Provide the [x, y] coordinate of the cell's center where the given text is located.  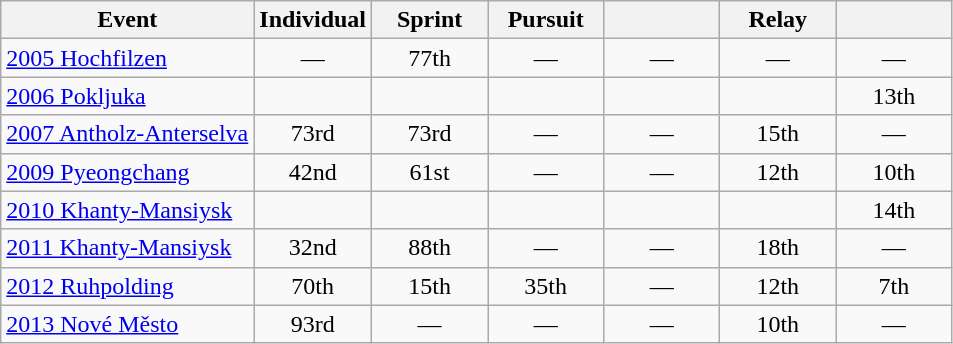
Sprint [430, 20]
7th [894, 286]
18th [778, 248]
2009 Pyeongchang [128, 172]
2005 Hochfilzen [128, 58]
13th [894, 96]
61st [430, 172]
2012 Ruhpolding [128, 286]
14th [894, 210]
Individual [313, 20]
70th [313, 286]
2006 Pokljuka [128, 96]
35th [546, 286]
42nd [313, 172]
2013 Nové Město [128, 324]
2011 Khanty-Mansiysk [128, 248]
88th [430, 248]
Relay [778, 20]
32nd [313, 248]
Pursuit [546, 20]
Event [128, 20]
93rd [313, 324]
2007 Antholz-Anterselva [128, 134]
2010 Khanty-Mansiysk [128, 210]
77th [430, 58]
